Determine the (x, y) coordinate at the center of the cell enclosing the given text.  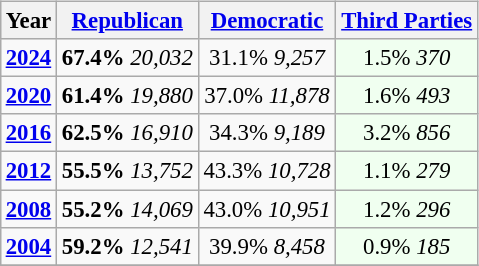
1.2% 296 (407, 209)
Republican (128, 21)
31.1% 9,257 (267, 58)
0.9% 185 (407, 246)
2008 (28, 209)
Third Parties (407, 21)
43.3% 10,728 (267, 171)
39.9% 8,458 (267, 246)
34.3% 9,189 (267, 133)
3.2% 856 (407, 133)
59.2% 12,541 (128, 246)
2024 (28, 58)
62.5% 16,910 (128, 133)
2020 (28, 96)
2012 (28, 171)
37.0% 11,878 (267, 96)
Democratic (267, 21)
2004 (28, 246)
55.5% 13,752 (128, 171)
1.6% 493 (407, 96)
43.0% 10,951 (267, 209)
Year (28, 21)
55.2% 14,069 (128, 209)
1.1% 279 (407, 171)
61.4% 19,880 (128, 96)
2016 (28, 133)
67.4% 20,032 (128, 58)
1.5% 370 (407, 58)
